Identify which cell holds the provided text, then report its (X, Y) central coordinate. 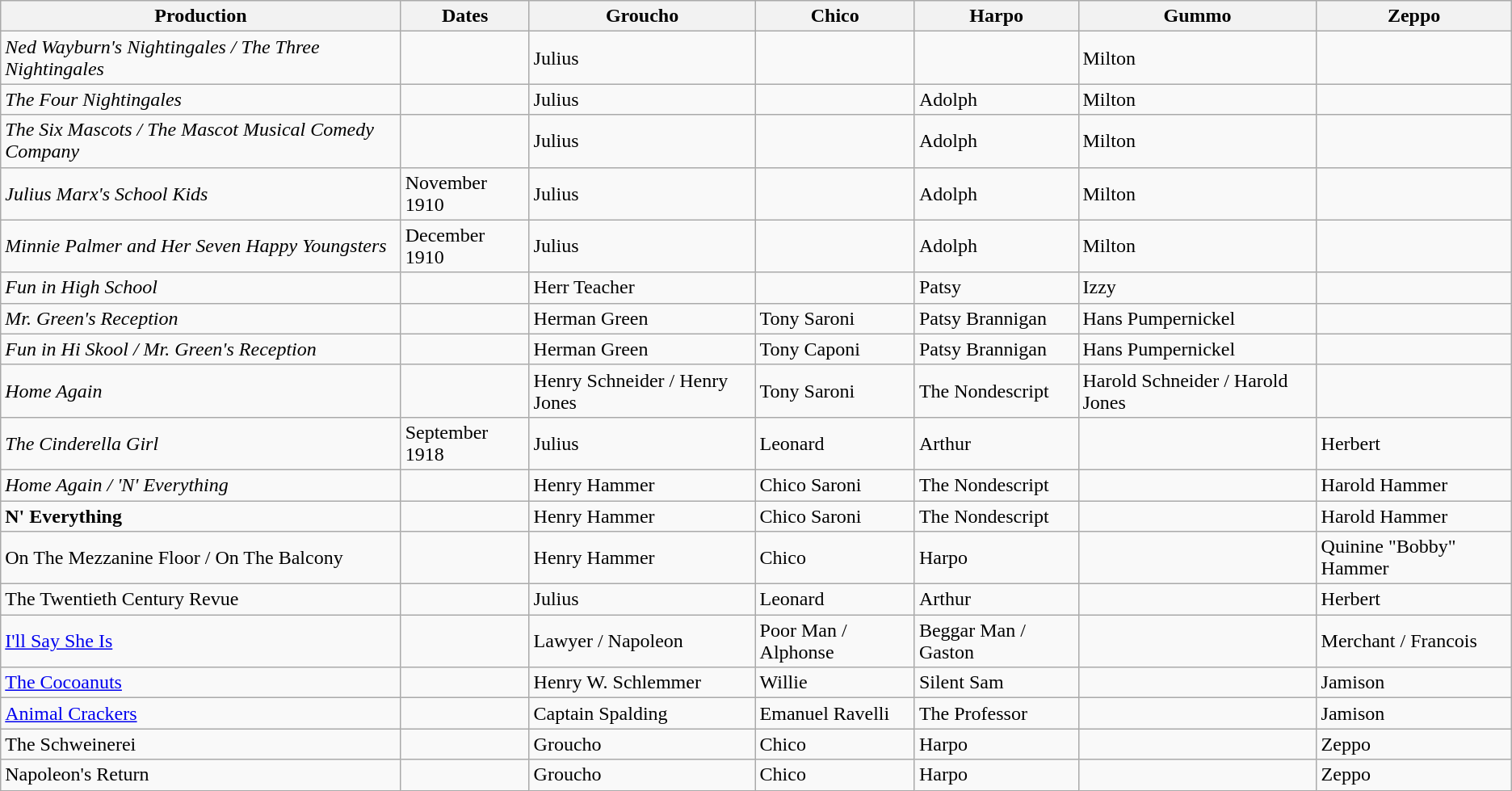
Production (200, 16)
The Four Nightingales (200, 99)
Fun in High School (200, 288)
I'll Say She Is (200, 642)
Patsy (997, 288)
Harold Schneider / Harold Jones (1197, 391)
Silent Sam (997, 683)
On The Mezzanine Floor / On The Balcony (200, 557)
Tony Caponi (835, 349)
The Cinderella Girl (200, 443)
September 1918 (465, 443)
N' Everything (200, 516)
Home Again (200, 391)
Ned Wayburn's Nightingales / The Three Nightingales (200, 58)
Henry W. Schlemmer (642, 683)
Herr Teacher (642, 288)
Lawyer / Napoleon (642, 642)
Gummo (1197, 16)
The Professor (997, 713)
Julius Marx's School Kids (200, 194)
The Six Mascots / The Mascot Musical Comedy Company (200, 141)
Willie (835, 683)
Beggar Man / Gaston (997, 642)
Captain Spalding (642, 713)
Dates (465, 16)
Poor Man / Alphonse (835, 642)
Henry Schneider / Henry Jones (642, 391)
The Schweinerei (200, 744)
Napoleon's Return (200, 775)
Quinine "Bobby" Hammer (1413, 557)
The Cocoanuts (200, 683)
November 1910 (465, 194)
Merchant / Francois (1413, 642)
Fun in Hi Skool / Mr. Green's Reception (200, 349)
Izzy (1197, 288)
Home Again / 'N' Everything (200, 485)
December 1910 (465, 246)
Minnie Palmer and Her Seven Happy Youngsters (200, 246)
The Twentieth Century Revue (200, 600)
Animal Crackers (200, 713)
Mr. Green's Reception (200, 318)
Emanuel Ravelli (835, 713)
